Pinpoint the cell where the given text exists, returning its (X, Y) midpoint coordinate. 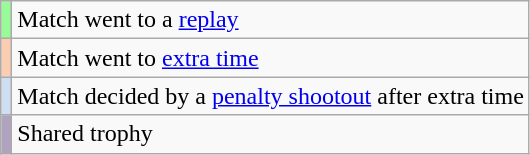
Match went to a replay (271, 20)
Match went to extra time (271, 58)
Shared trophy (271, 134)
Match decided by a penalty shootout after extra time (271, 96)
